Detect which cell encompasses the target text, then output its [X, Y] center coordinate. 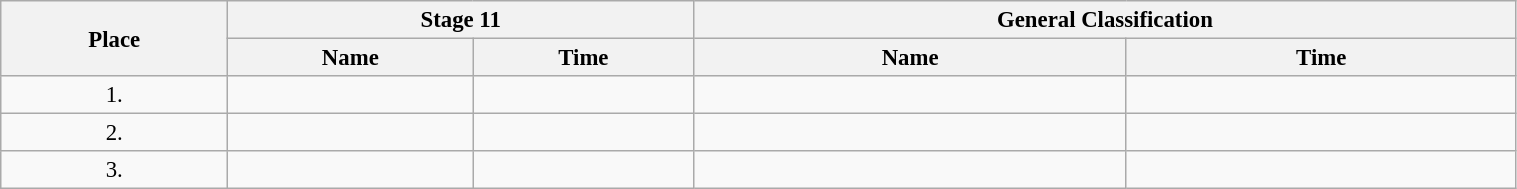
General Classification [1105, 20]
1. [114, 95]
2. [114, 133]
Stage 11 [461, 20]
3. [114, 170]
Place [114, 38]
